Search for the cell housing the specified text and yield its (x, y) center coordinate. 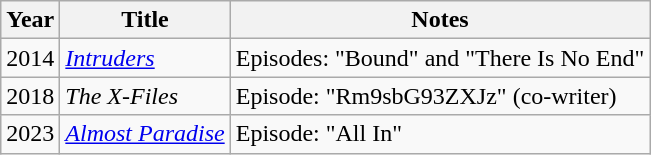
Notes (440, 20)
2014 (30, 58)
The X-Files (145, 96)
2023 (30, 134)
2018 (30, 96)
Intruders (145, 58)
Year (30, 20)
Title (145, 20)
Almost Paradise (145, 134)
Episodes: "Bound" and "There Is No End" (440, 58)
Episode: "Rm9sbG93ZXJz" (co-writer) (440, 96)
Episode: "All In" (440, 134)
